Scan for the cell matching the given text and deliver its (X, Y) coordinate at center. 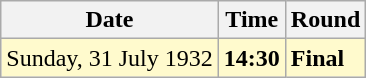
14:30 (252, 58)
Sunday, 31 July 1932 (110, 58)
Final (325, 58)
Round (325, 20)
Date (110, 20)
Time (252, 20)
